Extract the (X, Y) coordinate from the center of the cell holding the provided text.  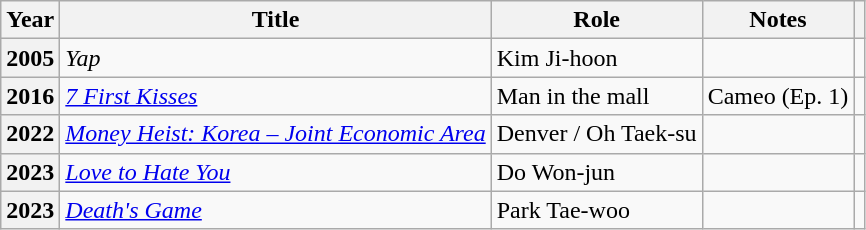
Notes (778, 20)
Denver / Oh Taek-su (596, 134)
2005 (30, 58)
Do Won-jun (596, 172)
Death's Game (276, 210)
Yap (276, 58)
7 First Kisses (276, 96)
Money Heist: Korea – Joint Economic Area (276, 134)
Title (276, 20)
2016 (30, 96)
Man in the mall (596, 96)
Year (30, 20)
Love to Hate You (276, 172)
Park Tae-woo (596, 210)
2022 (30, 134)
Cameo (Ep. 1) (778, 96)
Kim Ji-hoon (596, 58)
Role (596, 20)
